Locate the cell with the specified text and output its (x, y) center coordinate. 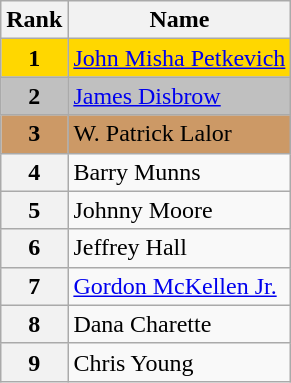
Johnny Moore (180, 210)
W. Patrick Lalor (180, 134)
1 (34, 58)
Chris Young (180, 362)
James Disbrow (180, 96)
6 (34, 248)
7 (34, 286)
2 (34, 96)
Dana Charette (180, 324)
Name (180, 20)
9 (34, 362)
Rank (34, 20)
Gordon McKellen Jr. (180, 286)
4 (34, 172)
3 (34, 134)
Barry Munns (180, 172)
Jeffrey Hall (180, 248)
John Misha Petkevich (180, 58)
5 (34, 210)
8 (34, 324)
